Provide the [x, y] coordinate of the cell's center where the given text is located.  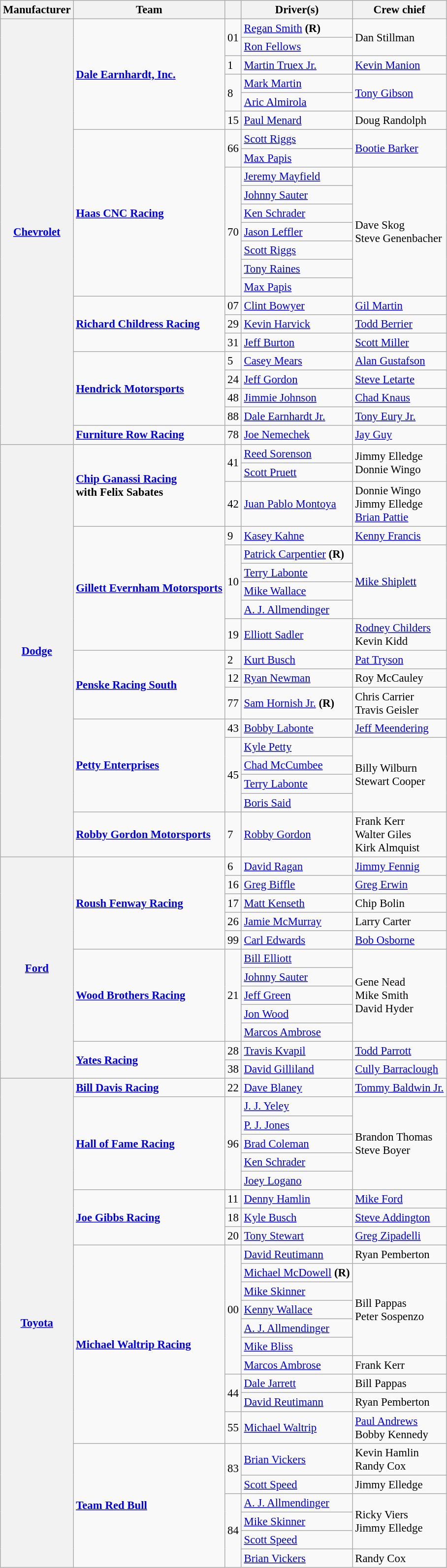
Chris Carrier Travis Geisler [400, 703]
Doug Randolph [400, 121]
Toyota [37, 1323]
Todd Parrott [400, 1051]
Dave Blaney [297, 1088]
70 [233, 231]
Michael McDowell (R) [297, 1273]
43 [233, 728]
Michael Waltrip [297, 1427]
8 [233, 92]
Crew chief [400, 10]
Mark Martin [297, 84]
Billy Wilburn Stewart Cooper [400, 775]
Chip Ganassi Racingwith Felix Sabates [149, 485]
Tony Raines [297, 269]
Roush Fenway Racing [149, 903]
55 [233, 1427]
Randy Cox [400, 1558]
Chad Knaus [400, 398]
Bobby Labonte [297, 728]
31 [233, 343]
Haas CNC Racing [149, 213]
Kevin Hamlin Randy Cox [400, 1459]
Tony Stewart [297, 1236]
Joey Logano [297, 1180]
Chevrolet [37, 232]
Bill Elliott [297, 959]
Greg Zipadelli [400, 1236]
Roy McCauley [400, 678]
9 [233, 536]
Jimmy Fennig [400, 866]
11 [233, 1199]
Steve Letarte [400, 380]
Larry Carter [400, 922]
22 [233, 1088]
Scott Miller [400, 343]
Aric Almirola [297, 102]
1 [233, 65]
00 [233, 1309]
Robby Gordon [297, 834]
Kyle Busch [297, 1217]
Tommy Baldwin Jr. [400, 1088]
Gil Martin [400, 305]
01 [233, 37]
Kenny Wallace [297, 1310]
7 [233, 834]
26 [233, 922]
Elliott Sadler [297, 634]
18 [233, 1217]
Scott Pruett [297, 472]
J. J. Yeley [297, 1107]
Kurt Busch [297, 660]
Jamie McMurray [297, 922]
Bill Davis Racing [149, 1088]
Ron Fellows [297, 47]
Boris Said [297, 803]
48 [233, 398]
Jimmy Elledge [400, 1484]
20 [233, 1236]
Gillett Evernham Motorsports [149, 588]
Dan Stillman [400, 37]
Greg Erwin [400, 884]
Alan Gustafson [400, 361]
Hendrick Motorsports [149, 389]
Brad Coleman [297, 1144]
Kyle Petty [297, 747]
Dale Jarrett [297, 1384]
Reed Sorenson [297, 453]
66 [233, 149]
Penske Racing South [149, 685]
Rodney Childers Kevin Kidd [400, 634]
Steve Addington [400, 1217]
Driver(s) [297, 10]
Jimmy Elledge Donnie Wingo [400, 462]
Mike Shiplett [400, 582]
Joe Gibbs Racing [149, 1218]
Carl Edwards [297, 940]
Kenny Francis [400, 536]
Jeff Gordon [297, 380]
Dale Earnhardt, Inc. [149, 75]
Yates Racing [149, 1060]
Pat Tryson [400, 660]
Richard Childress Racing [149, 324]
Manufacturer [37, 10]
10 [233, 582]
Clint Bowyer [297, 305]
David Gilliland [297, 1069]
19 [233, 634]
Bootie Barker [400, 149]
Travis Kvapil [297, 1051]
96 [233, 1144]
41 [233, 462]
Jay Guy [400, 435]
Matt Kenseth [297, 903]
P. J. Jones [297, 1125]
21 [233, 995]
Team Red Bull [149, 1505]
Bill Pappas [400, 1384]
38 [233, 1069]
Mike Bliss [297, 1347]
Casey Mears [297, 361]
Team [149, 10]
Hall of Fame Racing [149, 1144]
Dave Skog Steve Genenbacher [400, 231]
Brandon Thomas Steve Boyer [400, 1144]
07 [233, 305]
Jeff Burton [297, 343]
28 [233, 1051]
Juan Pablo Montoya [297, 504]
17 [233, 903]
Donnie Wingo Jimmy Elledge Brian Pattie [400, 504]
Denny Hamlin [297, 1199]
Wood Brothers Racing [149, 995]
Martin Truex Jr. [297, 65]
Jeremy Mayfield [297, 176]
Frank Kerr Walter Giles Kirk Almquist [400, 834]
Chip Bolin [400, 903]
16 [233, 884]
Jason Leffler [297, 232]
Jon Wood [297, 1014]
Chad McCumbee [297, 766]
Mike Ford [400, 1199]
Jeff Green [297, 995]
88 [233, 417]
45 [233, 775]
Kasey Kahne [297, 536]
Paul Menard [297, 121]
Todd Berrier [400, 324]
Bob Osborne [400, 940]
2 [233, 660]
Ricky Viers Jimmy Elledge [400, 1521]
24 [233, 380]
15 [233, 121]
5 [233, 361]
29 [233, 324]
Kevin Harvick [297, 324]
12 [233, 678]
84 [233, 1530]
Jeff Meendering [400, 728]
Dale Earnhardt Jr. [297, 417]
Greg Biffle [297, 884]
Ford [37, 968]
Furniture Row Racing [149, 435]
77 [233, 703]
6 [233, 866]
Jimmie Johnson [297, 398]
Paul Andrews Bobby Kennedy [400, 1427]
David Ragan [297, 866]
Patrick Carpentier (R) [297, 554]
Frank Kerr [400, 1365]
Mike Wallace [297, 591]
44 [233, 1393]
Kevin Manion [400, 65]
Gene Nead Mike Smith David Hyder [400, 995]
Michael Waltrip Racing [149, 1344]
Robby Gordon Motorsports [149, 834]
Ryan Newman [297, 678]
Sam Hornish Jr. (R) [297, 703]
Tony Eury Jr. [400, 417]
Bill Pappas Peter Sospenzo [400, 1310]
Regan Smith (R) [297, 29]
Joe Nemechek [297, 435]
42 [233, 504]
83 [233, 1468]
99 [233, 940]
Tony Gibson [400, 92]
78 [233, 435]
Dodge [37, 650]
Cully Barraclough [400, 1069]
Petty Enterprises [149, 765]
